Provide the (x, y) coordinate of the cell's center where the given text is located.  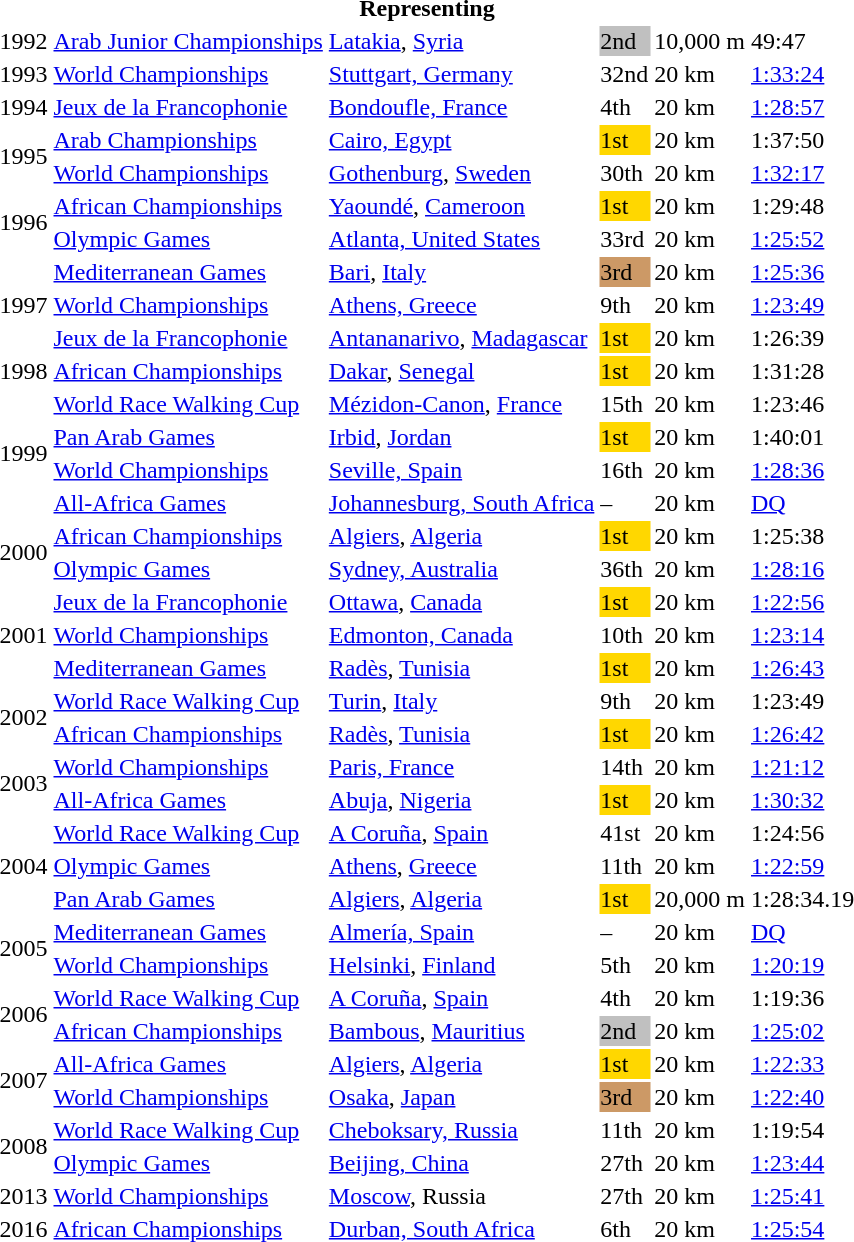
Mézidon-Canon, France (462, 404)
Arab Championships (188, 140)
20,000 m (700, 899)
33rd (624, 239)
Paris, France (462, 767)
41st (624, 833)
Bambous, Mauritius (462, 1031)
30th (624, 173)
Ottawa, Canada (462, 602)
Bari, Italy (462, 272)
Turin, Italy (462, 701)
32nd (624, 74)
15th (624, 404)
Moscow, Russia (462, 1196)
Atlanta, United States (462, 239)
5th (624, 965)
14th (624, 767)
Antananarivo, Madagascar (462, 338)
Edmonton, Canada (462, 635)
Almería, Spain (462, 932)
Sydney, Australia (462, 569)
Dakar, Senegal (462, 371)
16th (624, 470)
Stuttgart, Germany (462, 74)
Irbid, Jordan (462, 437)
36th (624, 569)
Johannesburg, South Africa (462, 503)
Seville, Spain (462, 470)
Cheboksary, Russia (462, 1130)
Beijing, China (462, 1163)
Arab Junior Championships (188, 41)
10,000 m (700, 41)
Latakia, Syria (462, 41)
Osaka, Japan (462, 1097)
Bondoufle, France (462, 107)
Cairo, Egypt (462, 140)
Yaoundé, Cameroon (462, 206)
Helsinki, Finland (462, 965)
Gothenburg, Sweden (462, 173)
Abuja, Nigeria (462, 800)
10th (624, 635)
